Scan for the cell matching the given text and deliver its (x, y) coordinate at center. 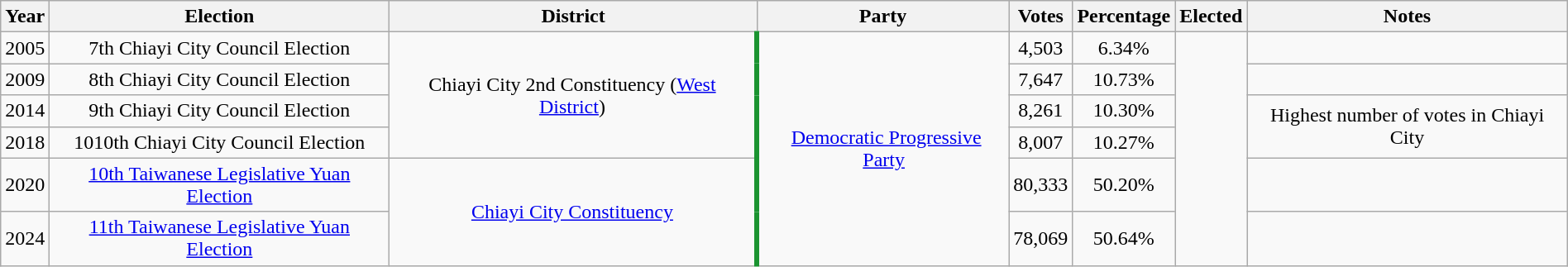
78,069 (1040, 238)
Percentage (1124, 17)
11th Taiwanese Legislative Yuan Election (220, 238)
2014 (25, 111)
9th Chiayi City Council Election (220, 111)
2009 (25, 79)
2020 (25, 185)
Elected (1211, 17)
7,647 (1040, 79)
8,261 (1040, 111)
Party (883, 17)
10.30% (1124, 111)
Election (220, 17)
2024 (25, 238)
Highest number of votes in Chiayi City (1408, 126)
1010th Chiayi City Council Election (220, 142)
2018 (25, 142)
6.34% (1124, 48)
Votes (1040, 17)
8,007 (1040, 142)
80,333 (1040, 185)
District (573, 17)
10.27% (1124, 142)
Notes (1408, 17)
Democratic Progressive Party (883, 149)
10th Taiwanese Legislative Yuan Election (220, 185)
7th Chiayi City Council Election (220, 48)
Chiayi City 2nd Constituency (West District) (573, 95)
10.73% (1124, 79)
Chiayi City Constituency (573, 212)
50.64% (1124, 238)
8th Chiayi City Council Election (220, 79)
50.20% (1124, 185)
2005 (25, 48)
Year (25, 17)
4,503 (1040, 48)
